Detect which cell encompasses the target text, then output its [x, y] center coordinate. 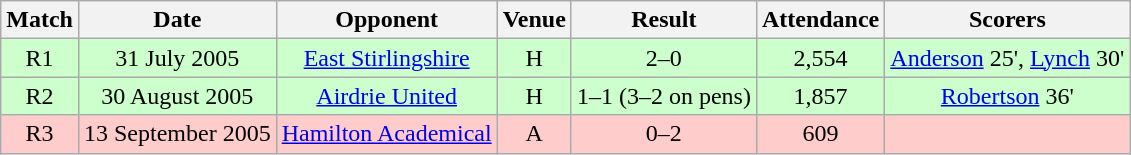
Venue [534, 20]
R3 [40, 134]
Scorers [1008, 20]
East Stirlingshire [386, 58]
Result [664, 20]
1–1 (3–2 on pens) [664, 96]
R1 [40, 58]
2,554 [820, 58]
Match [40, 20]
31 July 2005 [177, 58]
1,857 [820, 96]
Opponent [386, 20]
2–0 [664, 58]
0–2 [664, 134]
609 [820, 134]
Hamilton Academical [386, 134]
A [534, 134]
13 September 2005 [177, 134]
Robertson 36' [1008, 96]
Date [177, 20]
Anderson 25', Lynch 30' [1008, 58]
30 August 2005 [177, 96]
Airdrie United [386, 96]
Attendance [820, 20]
R2 [40, 96]
